Provide the [x, y] coordinate of the cell's center where the given text is located.  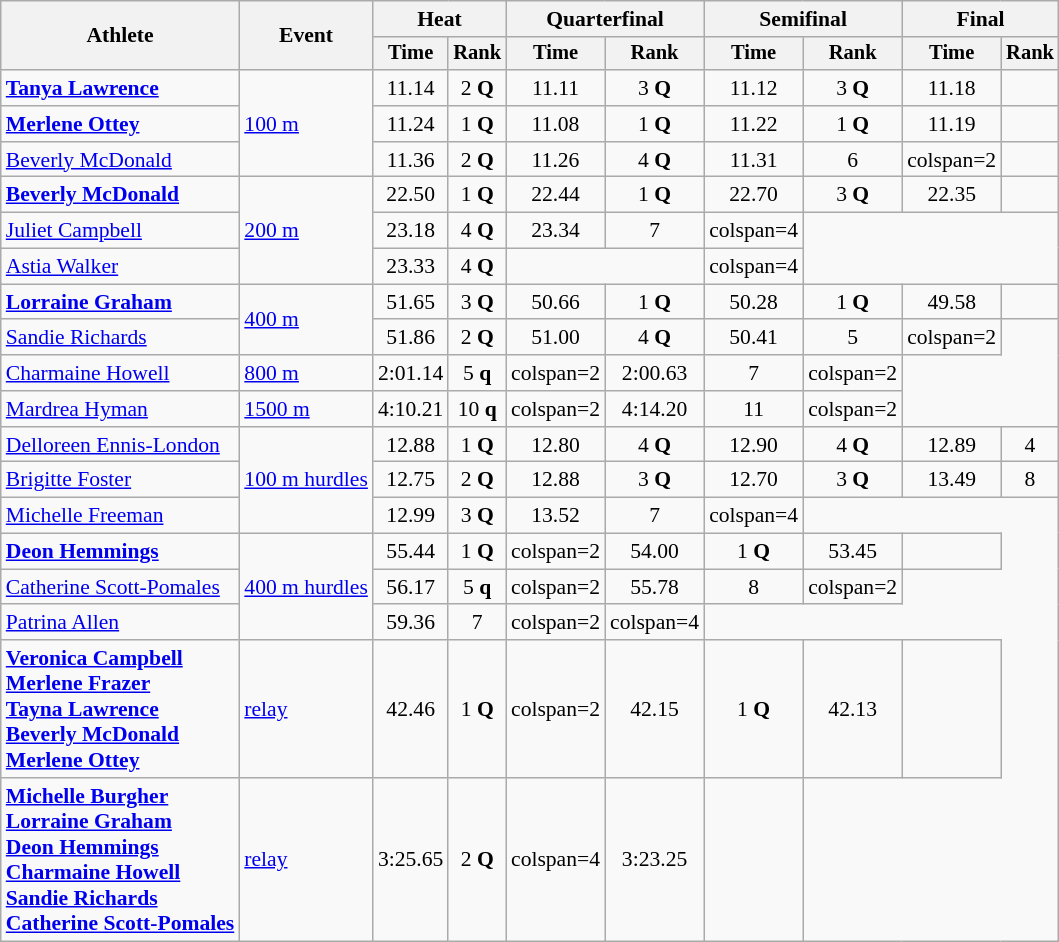
Heat [440, 19]
11.31 [754, 160]
56.17 [410, 587]
11.14 [410, 88]
50.28 [754, 302]
Tanya Lawrence [120, 88]
51.86 [410, 338]
Event [306, 36]
12.70 [754, 480]
11.36 [410, 160]
Juliet Campbell [120, 231]
12.89 [952, 445]
4 [1030, 445]
200 m [306, 230]
100 m [306, 124]
11.19 [952, 124]
100 m hurdles [306, 480]
22.70 [754, 195]
Michelle BurgherLorraine GrahamDeon HemmingsCharmaine HowellSandie RichardsCatherine Scott-Pomales [120, 860]
4:14.20 [654, 409]
12.99 [410, 516]
Astia Walker [120, 267]
49.58 [952, 302]
Deon Hemmings [120, 552]
Charmaine Howell [120, 373]
11 [754, 409]
Michelle Freeman [120, 516]
11.12 [754, 88]
3:25.65 [410, 860]
11.22 [754, 124]
2:00.63 [654, 373]
Sandie Richards [120, 338]
Quarterfinal [605, 19]
Veronica CampbellMerlene Frazer Tayna LawrenceBeverly McDonaldMerlene Ottey [120, 709]
Delloreen Ennis-London [120, 445]
50.41 [754, 338]
51.00 [556, 338]
59.36 [410, 623]
12.75 [410, 480]
6 [852, 160]
Semifinal [803, 19]
Brigitte Foster [120, 480]
13.49 [952, 480]
11.18 [952, 88]
23.33 [410, 267]
5 [852, 338]
3:23.25 [654, 860]
Merlene Ottey [120, 124]
22.50 [410, 195]
55.44 [410, 552]
51.65 [410, 302]
11.26 [556, 160]
Catherine Scott-Pomales [120, 587]
42.46 [410, 709]
4:10.21 [410, 409]
53.45 [852, 552]
400 m [306, 320]
13.52 [556, 516]
12.90 [754, 445]
Final [980, 19]
54.00 [654, 552]
23.18 [410, 231]
Athlete [120, 36]
50.66 [556, 302]
42.15 [654, 709]
42.13 [852, 709]
800 m [306, 373]
400 m hurdles [306, 588]
55.78 [654, 587]
1500 m [306, 409]
12.80 [556, 445]
23.34 [556, 231]
11.11 [556, 88]
22.44 [556, 195]
Patrina Allen [120, 623]
22.35 [952, 195]
2:01.14 [410, 373]
Mardrea Hyman [120, 409]
Lorraine Graham [120, 302]
10 q [477, 409]
11.24 [410, 124]
11.08 [556, 124]
